Detect which cell encompasses the target text, then output its [x, y] center coordinate. 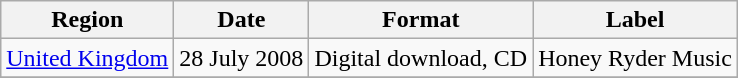
Digital download, CD [421, 58]
28 July 2008 [242, 58]
Label [636, 20]
Honey Ryder Music [636, 58]
United Kingdom [88, 58]
Date [242, 20]
Region [88, 20]
Format [421, 20]
